Identify which cell holds the provided text, then report its (x, y) central coordinate. 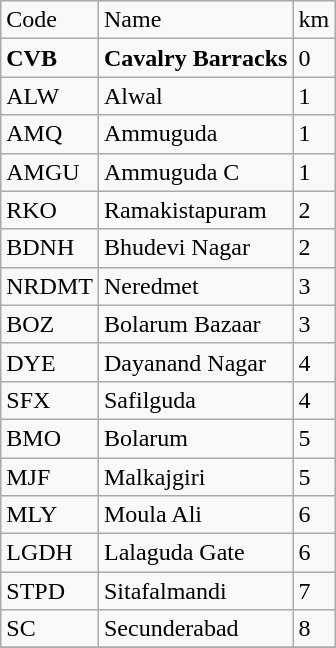
STPD (50, 591)
SFX (50, 400)
DYE (50, 362)
7 (314, 591)
Ramakistapuram (195, 210)
Dayanand Nagar (195, 362)
Lalaguda Gate (195, 553)
AMGU (50, 172)
RKO (50, 210)
BMO (50, 438)
BOZ (50, 324)
Safilguda (195, 400)
Alwal (195, 96)
ALW (50, 96)
Bhudevi Nagar (195, 248)
Neredmet (195, 286)
BDNH (50, 248)
Sitafalmandi (195, 591)
km (314, 20)
MLY (50, 515)
Cavalry Barracks (195, 58)
Malkajgiri (195, 477)
Secunderabad (195, 629)
LGDH (50, 553)
0 (314, 58)
8 (314, 629)
Name (195, 20)
CVB (50, 58)
Bolarum (195, 438)
Ammuguda C (195, 172)
Ammuguda (195, 134)
AMQ (50, 134)
NRDMT (50, 286)
MJF (50, 477)
Moula Ali (195, 515)
Code (50, 20)
Bolarum Bazaar (195, 324)
SC (50, 629)
